Find where the given text appears and provide that cell's center as (X, Y) coordinate. 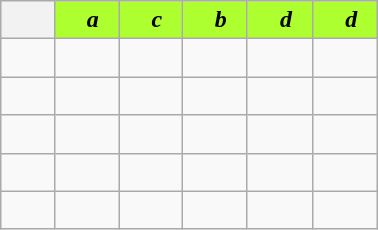
c (150, 20)
b (214, 20)
a (86, 20)
